Capture the cell that displays the provided text and extract its [x, y] central coordinate. 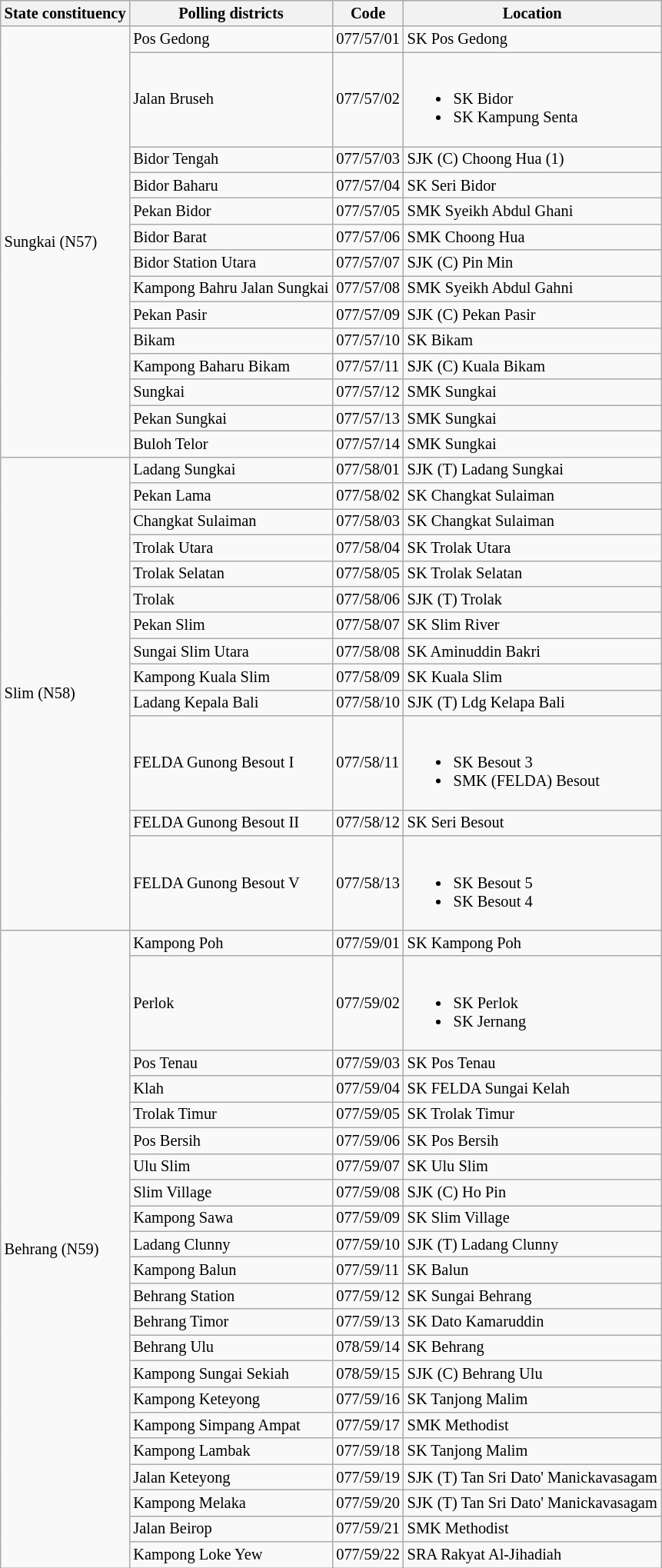
SK Ulu Slim [532, 1167]
Slim (N58) [65, 694]
SK Trolak Utara [532, 548]
077/58/05 [368, 574]
077/58/07 [368, 625]
SJK (C) Choong Hua (1) [532, 159]
Kampong Simpang Ampat [231, 1425]
077/59/02 [368, 1003]
077/57/05 [368, 211]
Sungai Slim Utara [231, 651]
Slim Village [231, 1192]
SK PerlokSK Jernang [532, 1003]
SK Kuala Slim [532, 677]
077/59/16 [368, 1400]
Kampong Lambak [231, 1451]
SJK (C) Behrang Ulu [532, 1373]
SK Trolak Timur [532, 1114]
Kampong Keteyong [231, 1400]
SJK (C) Kuala Bikam [532, 366]
077/59/11 [368, 1270]
078/59/14 [368, 1347]
Bidor Baharu [231, 185]
Jalan Beirop [231, 1529]
Bidor Barat [231, 237]
077/58/11 [368, 763]
077/58/03 [368, 521]
077/59/22 [368, 1555]
Code [368, 13]
Behrang Ulu [231, 1347]
Behrang Timor [231, 1322]
Kampong Bahru Jalan Sungkai [231, 288]
Pekan Bidor [231, 211]
Kampong Melaka [231, 1503]
Polling districts [231, 13]
SMK Syeikh Abdul Ghani [532, 211]
SK Seri Bidor [532, 185]
SJK (C) Ho Pin [532, 1192]
Buloh Telor [231, 444]
077/58/02 [368, 496]
Behrang Station [231, 1296]
077/59/17 [368, 1425]
077/57/03 [368, 159]
077/59/03 [368, 1063]
077/57/04 [368, 185]
077/58/06 [368, 599]
Kampong Sungai Sekiah [231, 1373]
Trolak Timur [231, 1114]
077/58/13 [368, 883]
077/59/07 [368, 1167]
Jalan Bruseh [231, 99]
SJK (T) Trolak [532, 599]
077/58/10 [368, 703]
077/58/12 [368, 823]
SMK Choong Hua [532, 237]
077/59/04 [368, 1089]
077/57/02 [368, 99]
Bidor Station Utara [231, 263]
077/57/07 [368, 263]
Ladang Clunny [231, 1244]
Jalan Keteyong [231, 1477]
Kampong Poh [231, 943]
077/59/13 [368, 1322]
SJK (T) Ldg Kelapa Bali [532, 703]
077/59/20 [368, 1503]
077/58/01 [368, 470]
Pos Tenau [231, 1063]
Trolak Utara [231, 548]
Pekan Sungkai [231, 418]
Pekan Pasir [231, 315]
077/59/08 [368, 1192]
Pos Bersih [231, 1140]
077/59/18 [368, 1451]
SK Pos Tenau [532, 1063]
Perlok [231, 1003]
077/57/10 [368, 341]
077/58/04 [368, 548]
077/59/09 [368, 1218]
077/59/05 [368, 1114]
SK Behrang [532, 1347]
SMK Syeikh Abdul Gahni [532, 288]
SK Bikam [532, 341]
Ulu Slim [231, 1167]
SK Balun [532, 1270]
Bikam [231, 341]
077/57/06 [368, 237]
FELDA Gunong Besout I [231, 763]
SJK (C) Pin Min [532, 263]
State constituency [65, 13]
Kampong Balun [231, 1270]
SK Besout 5SK Besout 4 [532, 883]
SK Slim River [532, 625]
Trolak [231, 599]
077/59/01 [368, 943]
SK Sungai Behrang [532, 1296]
Kampong Sawa [231, 1218]
077/58/08 [368, 651]
Klah [231, 1089]
SJK (T) Ladang Sungkai [532, 470]
SK Pos Gedong [532, 39]
077/57/11 [368, 366]
SK BidorSK Kampung Senta [532, 99]
077/57/14 [368, 444]
Ladang Sungkai [231, 470]
SK FELDA Sungai Kelah [532, 1089]
077/58/09 [368, 677]
077/57/13 [368, 418]
SK Aminuddin Bakri [532, 651]
FELDA Gunong Besout V [231, 883]
077/57/08 [368, 288]
Changkat Sulaiman [231, 521]
077/59/10 [368, 1244]
SK Dato Kamaruddin [532, 1322]
078/59/15 [368, 1373]
Location [532, 13]
Trolak Selatan [231, 574]
SRA Rakyat Al-Jihadiah [532, 1555]
077/59/21 [368, 1529]
077/57/09 [368, 315]
Kampong Baharu Bikam [231, 366]
SJK (T) Ladang Clunny [532, 1244]
SK Trolak Selatan [532, 574]
Kampong Kuala Slim [231, 677]
SK Besout 3SMK (FELDA) Besout [532, 763]
SJK (C) Pekan Pasir [532, 315]
Behrang (N59) [65, 1249]
Ladang Kepala Bali [231, 703]
SK Seri Besout [532, 823]
077/57/01 [368, 39]
Pekan Lama [231, 496]
Pos Gedong [231, 39]
Sungkai [231, 392]
077/59/06 [368, 1140]
Sungkai (N57) [65, 241]
Pekan Slim [231, 625]
SK Pos Bersih [532, 1140]
SK Kampong Poh [532, 943]
FELDA Gunong Besout II [231, 823]
Kampong Loke Yew [231, 1555]
SK Slim Village [532, 1218]
Bidor Tengah [231, 159]
077/57/12 [368, 392]
077/59/19 [368, 1477]
077/59/12 [368, 1296]
